Extract the [x, y] coordinate from the center of the cell holding the provided text.  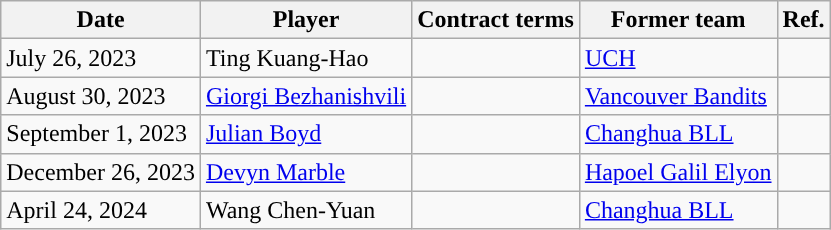
September 1, 2023 [101, 134]
December 26, 2023 [101, 172]
Former team [678, 20]
Ref. [804, 20]
July 26, 2023 [101, 58]
Vancouver Bandits [678, 96]
UCH [678, 58]
August 30, 2023 [101, 96]
Ting Kuang-Hao [306, 58]
Hapoel Galil Elyon [678, 172]
Contract terms [496, 20]
Devyn Marble [306, 172]
Julian Boyd [306, 134]
Giorgi Bezhanishvili [306, 96]
Player [306, 20]
Date [101, 20]
Wang Chen-Yuan [306, 210]
April 24, 2024 [101, 210]
